Locate the cell with the specified text and output its (x, y) center coordinate. 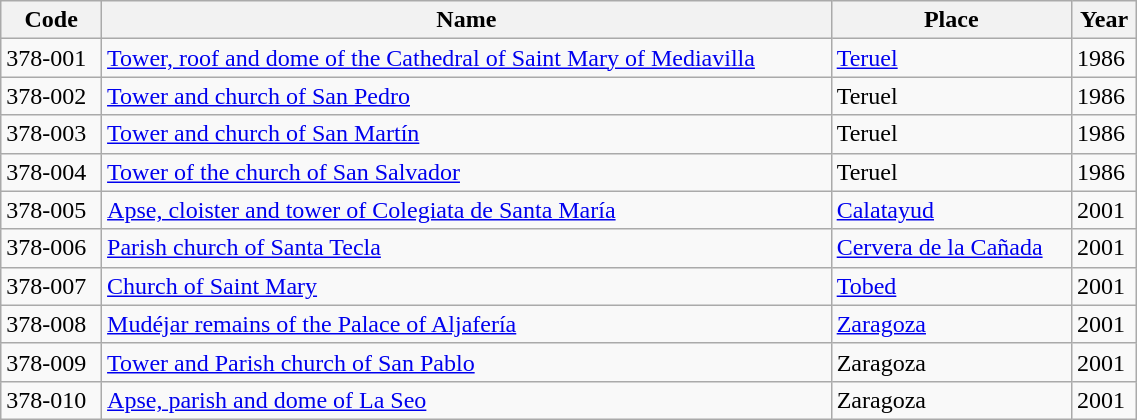
Church of Saint Mary (467, 286)
Tower, roof and dome of the Cathedral of Saint Mary of Mediavilla (467, 58)
Parish church of Santa Tecla (467, 248)
Cervera de la Cañada (951, 248)
378-003 (52, 134)
Tower and Parish church of San Pablo (467, 362)
Tobed (951, 286)
378-009 (52, 362)
378-002 (52, 96)
Year (1104, 20)
Calatayud (951, 210)
Tower and church of San Martín (467, 134)
Code (52, 20)
Apse, parish and dome of La Seo (467, 400)
378-005 (52, 210)
378-001 (52, 58)
378-004 (52, 172)
378-006 (52, 248)
378-008 (52, 324)
378-010 (52, 400)
Tower and church of San Pedro (467, 96)
Name (467, 20)
Tower of the church of San Salvador (467, 172)
Apse, cloister and tower of Colegiata de Santa María (467, 210)
378-007 (52, 286)
Mudéjar remains of the Palace of Aljafería (467, 324)
Place (951, 20)
